Find where the given text appears and provide that cell's center as (X, Y) coordinate. 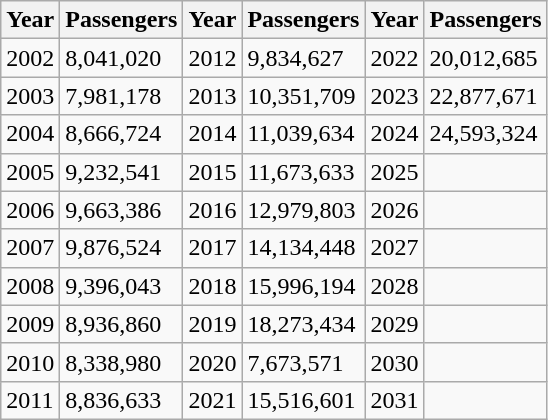
2030 (394, 362)
10,351,709 (304, 96)
18,273,434 (304, 324)
8,041,020 (122, 58)
2002 (30, 58)
2014 (212, 134)
9,834,627 (304, 58)
2010 (30, 362)
2028 (394, 286)
8,936,860 (122, 324)
2031 (394, 400)
2025 (394, 172)
11,673,633 (304, 172)
2029 (394, 324)
8,338,980 (122, 362)
2016 (212, 210)
9,876,524 (122, 248)
2019 (212, 324)
2022 (394, 58)
2003 (30, 96)
2027 (394, 248)
2012 (212, 58)
2011 (30, 400)
11,039,634 (304, 134)
2004 (30, 134)
2023 (394, 96)
8,666,724 (122, 134)
2024 (394, 134)
20,012,685 (486, 58)
9,663,386 (122, 210)
2009 (30, 324)
14,134,448 (304, 248)
7,981,178 (122, 96)
2007 (30, 248)
2006 (30, 210)
2026 (394, 210)
2020 (212, 362)
24,593,324 (486, 134)
2018 (212, 286)
9,396,043 (122, 286)
2015 (212, 172)
15,996,194 (304, 286)
2013 (212, 96)
22,877,671 (486, 96)
2005 (30, 172)
12,979,803 (304, 210)
2008 (30, 286)
15,516,601 (304, 400)
9,232,541 (122, 172)
2017 (212, 248)
8,836,633 (122, 400)
2021 (212, 400)
7,673,571 (304, 362)
